Search for the cell housing the specified text and yield its (x, y) center coordinate. 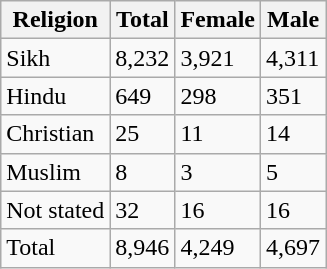
3,921 (218, 58)
Female (218, 20)
Christian (56, 134)
25 (142, 134)
32 (142, 210)
Male (294, 20)
Not stated (56, 210)
8,946 (142, 248)
3 (218, 172)
8,232 (142, 58)
8 (142, 172)
4,697 (294, 248)
649 (142, 96)
14 (294, 134)
298 (218, 96)
Religion (56, 20)
11 (218, 134)
351 (294, 96)
Muslim (56, 172)
5 (294, 172)
4,249 (218, 248)
Hindu (56, 96)
Sikh (56, 58)
4,311 (294, 58)
